Return the [x, y] coordinate for the center point of the cell that contains the specified text.  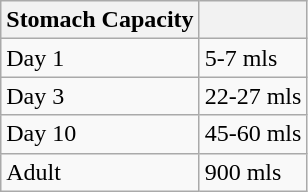
Adult [100, 172]
45-60 mls [253, 134]
Day 1 [100, 58]
Day 3 [100, 96]
5-7 mls [253, 58]
22-27 mls [253, 96]
Stomach Capacity [100, 20]
Day 10 [100, 134]
900 mls [253, 172]
